Pinpoint the cell where the given text exists, returning its (x, y) midpoint coordinate. 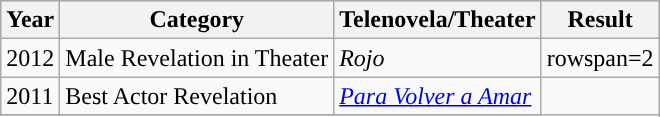
rowspan=2 (600, 58)
Best Actor Revelation (197, 96)
Category (197, 20)
Result (600, 20)
Male Revelation in Theater (197, 58)
Rojo (438, 58)
2011 (30, 96)
Year (30, 20)
2012 (30, 58)
Telenovela/Theater (438, 20)
Para Volver a Amar (438, 96)
